From the cell containing the given text, extract its center point as (x, y) coordinate. 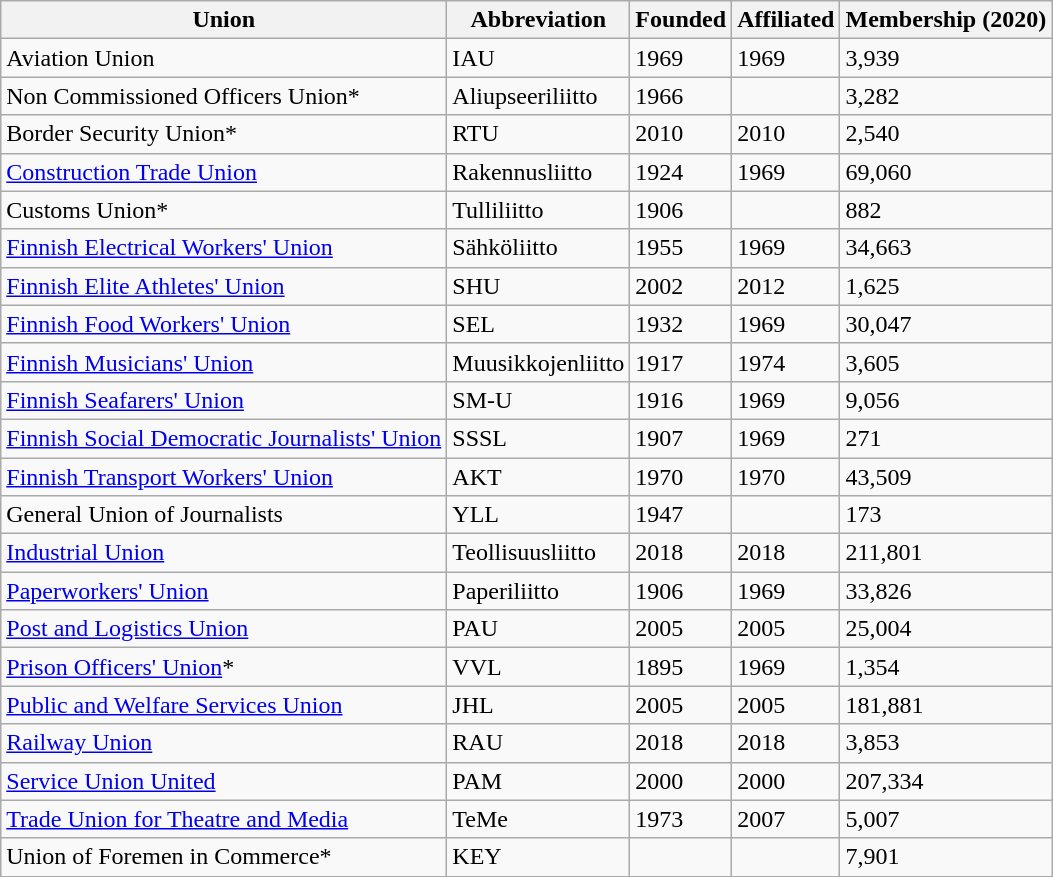
SEL (538, 324)
69,060 (946, 172)
181,881 (946, 705)
33,826 (946, 591)
Affiliated (786, 20)
882 (946, 210)
Aliupseeriliitto (538, 96)
1973 (681, 819)
Finnish Seafarers' Union (224, 400)
RAU (538, 743)
Railway Union (224, 743)
173 (946, 515)
KEY (538, 857)
2002 (681, 286)
5,007 (946, 819)
1,625 (946, 286)
Union (224, 20)
1916 (681, 400)
TeMe (538, 819)
Teollisuusliitto (538, 553)
Finnish Musicians' Union (224, 362)
211,801 (946, 553)
3,853 (946, 743)
Aviation Union (224, 58)
2007 (786, 819)
1924 (681, 172)
Membership (2020) (946, 20)
Trade Union for Theatre and Media (224, 819)
SM-U (538, 400)
1,354 (946, 667)
Finnish Electrical Workers' Union (224, 248)
9,056 (946, 400)
1932 (681, 324)
Rakennusliitto (538, 172)
Post and Logistics Union (224, 629)
2,540 (946, 134)
Service Union United (224, 781)
207,334 (946, 781)
Sähköliitto (538, 248)
271 (946, 438)
Finnish Food Workers' Union (224, 324)
Non Commissioned Officers Union* (224, 96)
PAU (538, 629)
1955 (681, 248)
Finnish Transport Workers' Union (224, 477)
Abbreviation (538, 20)
1907 (681, 438)
7,901 (946, 857)
VVL (538, 667)
30,047 (946, 324)
3,605 (946, 362)
Paperiliitto (538, 591)
3,282 (946, 96)
25,004 (946, 629)
1974 (786, 362)
AKT (538, 477)
Public and Welfare Services Union (224, 705)
34,663 (946, 248)
YLL (538, 515)
Construction Trade Union (224, 172)
3,939 (946, 58)
1895 (681, 667)
Border Security Union* (224, 134)
1947 (681, 515)
Finnish Elite Athletes' Union (224, 286)
43,509 (946, 477)
Customs Union* (224, 210)
Tulliliitto (538, 210)
2012 (786, 286)
RTU (538, 134)
1917 (681, 362)
SHU (538, 286)
General Union of Journalists (224, 515)
Prison Officers' Union* (224, 667)
Finnish Social Democratic Journalists' Union (224, 438)
SSSL (538, 438)
Paperworkers' Union (224, 591)
Union of Foremen in Commerce* (224, 857)
PAM (538, 781)
JHL (538, 705)
Founded (681, 20)
IAU (538, 58)
Muusikkojenliitto (538, 362)
1966 (681, 96)
Industrial Union (224, 553)
